Extract the (x, y) coordinate from the center of the cell holding the provided text.  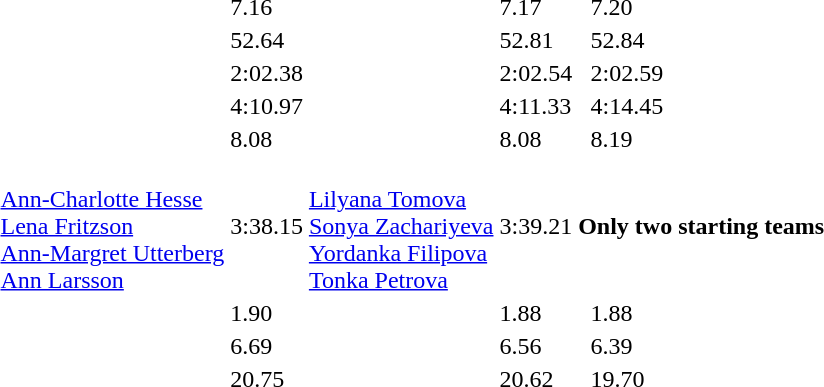
2:02.38 (267, 73)
3:39.21 (536, 226)
3:38.15 (267, 226)
52.81 (536, 40)
1.88 (536, 313)
1.90 (267, 313)
Lilyana TomovaSonya ZachariyevaYordanka FilipovaTonka Petrova (401, 226)
4:10.97 (267, 106)
2:02.54 (536, 73)
6.69 (267, 346)
4:11.33 (536, 106)
6.56 (536, 346)
52.64 (267, 40)
